Capture the cell that displays the provided text and extract its [X, Y] central coordinate. 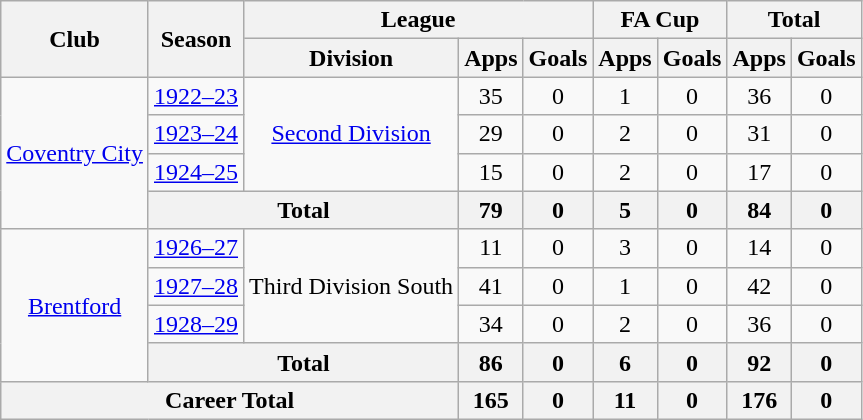
92 [759, 362]
35 [491, 96]
Third Division South [352, 286]
League [418, 20]
Division [352, 58]
15 [491, 172]
17 [759, 172]
1924–25 [196, 172]
1922–23 [196, 96]
86 [491, 362]
42 [759, 286]
Club [75, 39]
3 [625, 248]
Career Total [230, 400]
29 [491, 134]
Coventry City [75, 153]
176 [759, 400]
41 [491, 286]
14 [759, 248]
31 [759, 134]
1926–27 [196, 248]
1923–24 [196, 134]
FA Cup [660, 20]
1928–29 [196, 324]
5 [625, 210]
6 [625, 362]
34 [491, 324]
Second Division [352, 134]
Brentford [75, 305]
84 [759, 210]
79 [491, 210]
165 [491, 400]
Season [196, 39]
1927–28 [196, 286]
